Determine the [x, y] coordinate at the center of the cell enclosing the given text.  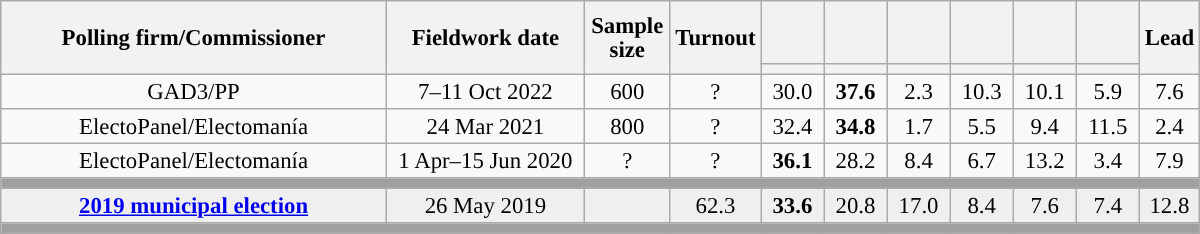
3.4 [1108, 162]
62.3 [716, 206]
2.4 [1169, 126]
37.6 [856, 92]
Lead [1169, 38]
26 May 2019 [485, 206]
11.5 [1108, 126]
6.7 [982, 162]
800 [627, 126]
2019 municipal election [194, 206]
1 Apr–15 Jun 2020 [485, 162]
5.9 [1108, 92]
600 [627, 92]
10.3 [982, 92]
32.4 [792, 126]
9.4 [1044, 126]
1.7 [918, 126]
34.8 [856, 126]
Fieldwork date [485, 38]
Turnout [716, 38]
7.4 [1108, 206]
2.3 [918, 92]
13.2 [1044, 162]
30.0 [792, 92]
7–11 Oct 2022 [485, 92]
28.2 [856, 162]
Polling firm/Commissioner [194, 38]
10.1 [1044, 92]
5.5 [982, 126]
7.9 [1169, 162]
12.8 [1169, 206]
20.8 [856, 206]
GAD3/PP [194, 92]
Sample size [627, 38]
36.1 [792, 162]
24 Mar 2021 [485, 126]
17.0 [918, 206]
33.6 [792, 206]
